Identify which cell holds the provided text, then report its [X, Y] central coordinate. 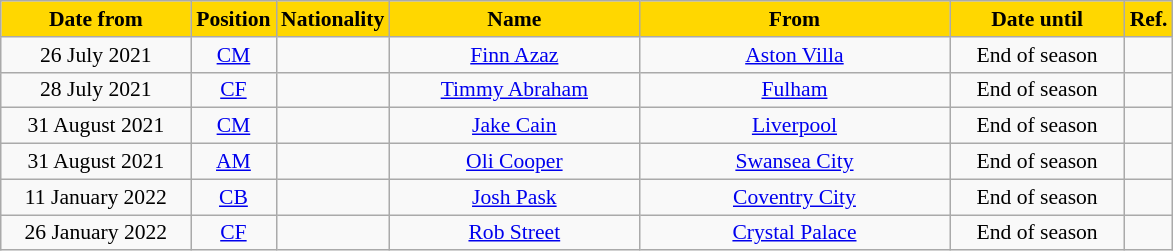
28 July 2021 [96, 90]
26 July 2021 [96, 55]
Coventry City [794, 197]
Crystal Palace [794, 233]
Oli Cooper [514, 162]
From [794, 19]
AM [234, 162]
Jake Cain [514, 126]
Timmy Abraham [514, 90]
Liverpool [794, 126]
Name [514, 19]
Fulham [794, 90]
Finn Azaz [514, 55]
Date until [1038, 19]
Aston Villa [794, 55]
11 January 2022 [96, 197]
Josh Pask [514, 197]
Swansea City [794, 162]
Ref. [1149, 19]
CB [234, 197]
26 January 2022 [96, 233]
Nationality [332, 19]
Position [234, 19]
Date from [96, 19]
Rob Street [514, 233]
